Identify which cell holds the provided text, then report its [x, y] central coordinate. 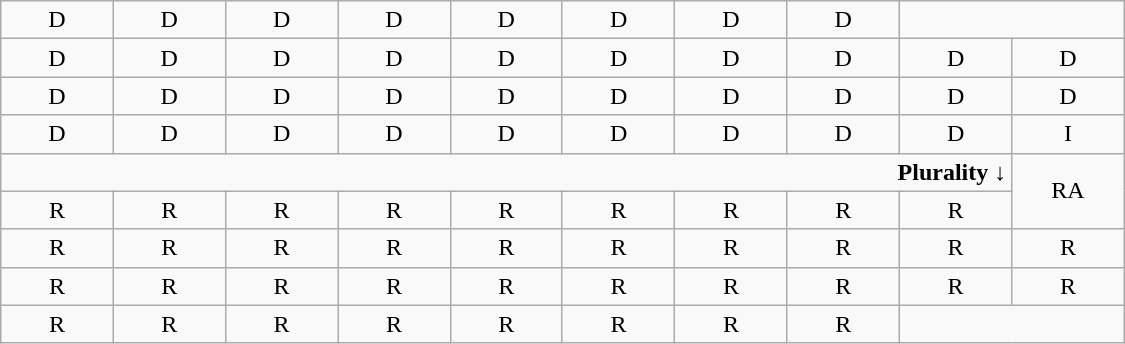
RA [1068, 191]
I [1068, 134]
Plurality ↓ [506, 172]
